For the text-containing cell, return its midpoint in (X, Y) coordinate format. 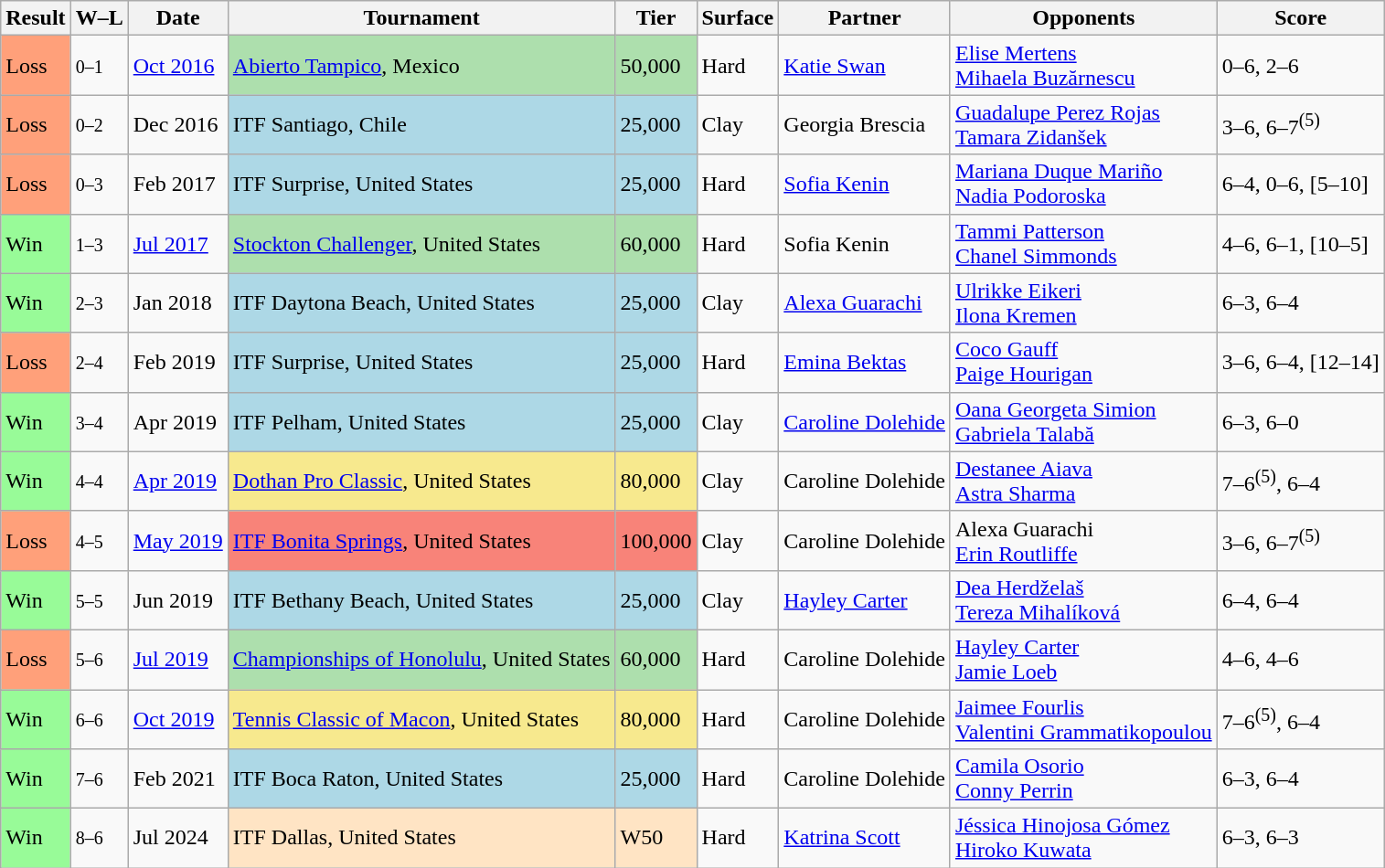
Emina Bektas (865, 362)
Dea Herdželaš Tereza Mihalíková (1083, 599)
Tier (656, 18)
ITF Pelham, United States (421, 422)
Alexa Guarachi (865, 303)
Ulrikke Eikeri Ilona Kremen (1083, 303)
3–4 (99, 422)
Katie Swan (865, 66)
2–3 (99, 303)
Hayley Carter Jamie Loeb (1083, 660)
Katrina Scott (865, 839)
8–6 (99, 839)
ITF Bonita Springs, United States (421, 541)
Date (177, 18)
6–3, 6–0 (1300, 422)
Destanee Aiava Astra Sharma (1083, 481)
Dothan Pro Classic, United States (421, 481)
Jan 2018 (177, 303)
ITF Santiago, Chile (421, 124)
Coco Gauff Paige Hourigan (1083, 362)
Opponents (1083, 18)
Georgia Brescia (865, 124)
Feb 2017 (177, 185)
4–6, 4–6 (1300, 660)
Oana Georgeta Simion Gabriela Talabă (1083, 422)
4–5 (99, 541)
1–3 (99, 243)
100,000 (656, 541)
6–4, 0–6, [5–10] (1300, 185)
Jun 2019 (177, 599)
Elise Mertens Mihaela Buzărnescu (1083, 66)
50,000 (656, 66)
7–6 (99, 778)
5–6 (99, 660)
Tammi Patterson Chanel Simmonds (1083, 243)
Oct 2016 (177, 66)
4–6, 6–1, [10–5] (1300, 243)
0–3 (99, 185)
3–6, 6–4, [12–14] (1300, 362)
May 2019 (177, 541)
0–2 (99, 124)
Jul 2019 (177, 660)
Jéssica Hinojosa Gómez Hiroko Kuwata (1083, 839)
Dec 2016 (177, 124)
0–6, 2–6 (1300, 66)
6–4, 6–4 (1300, 599)
Partner (865, 18)
2–4 (99, 362)
Jaimee Fourlis Valentini Grammatikopoulou (1083, 718)
Surface (738, 18)
Score (1300, 18)
Tennis Classic of Macon, United States (421, 718)
Feb 2019 (177, 362)
Oct 2019 (177, 718)
W50 (656, 839)
Stockton Challenger, United States (421, 243)
Guadalupe Perez Rojas Tamara Zidanšek (1083, 124)
6–3, 6–3 (1300, 839)
Result (36, 18)
Hayley Carter (865, 599)
Tournament (421, 18)
Mariana Duque Mariño Nadia Podoroska (1083, 185)
Jul 2017 (177, 243)
5–5 (99, 599)
ITF Boca Raton, United States (421, 778)
Jul 2024 (177, 839)
Camila Osorio Conny Perrin (1083, 778)
ITF Daytona Beach, United States (421, 303)
Feb 2021 (177, 778)
W–L (99, 18)
ITF Dallas, United States (421, 839)
ITF Bethany Beach, United States (421, 599)
Alexa Guarachi Erin Routliffe (1083, 541)
4–4 (99, 481)
Abierto Tampico, Mexico (421, 66)
Championships of Honolulu, United States (421, 660)
0–1 (99, 66)
6–6 (99, 718)
